Locate the cell with the specified text and output its [x, y] center coordinate. 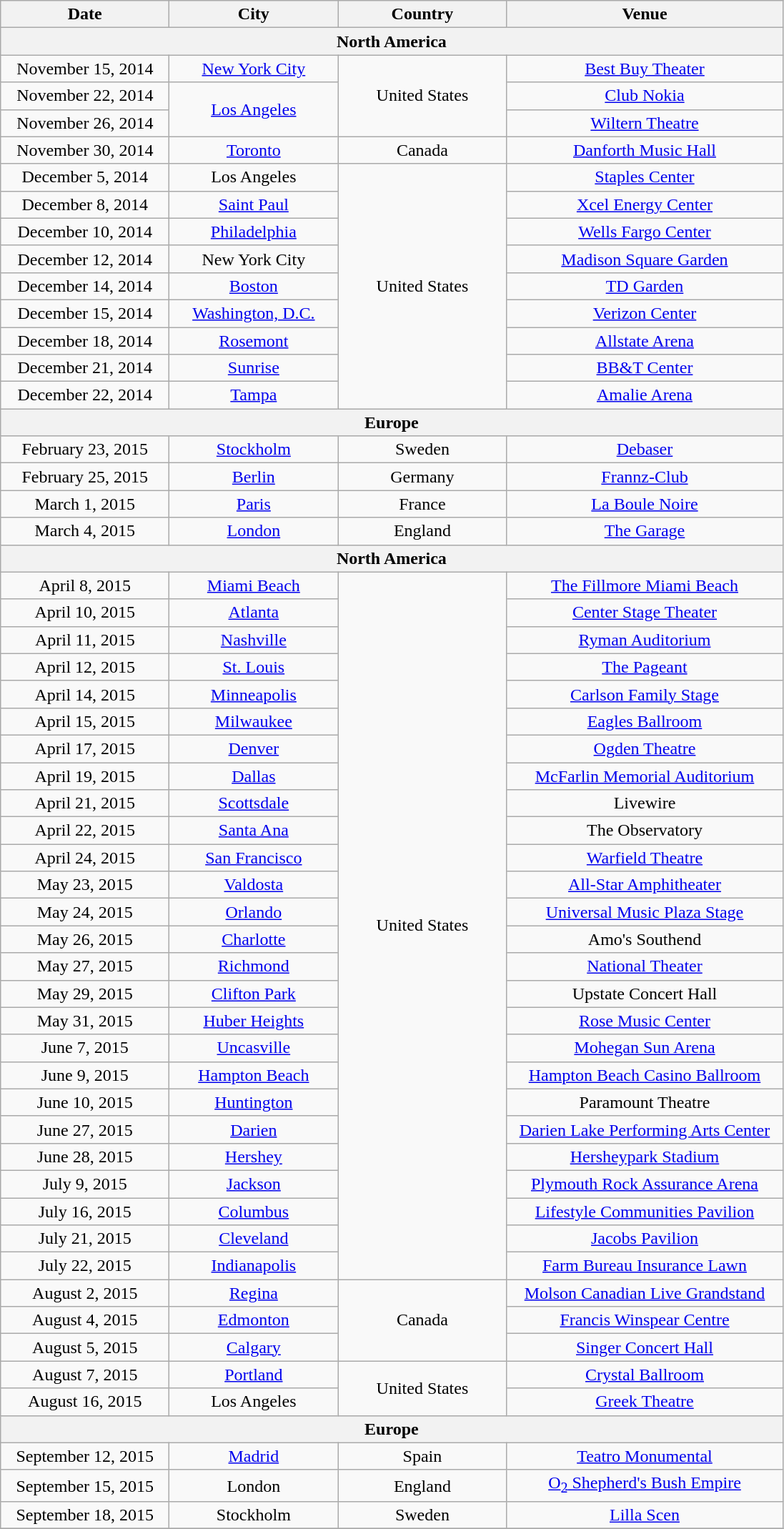
April 22, 2015 [85, 831]
March 1, 2015 [85, 504]
Date [85, 14]
Denver [254, 748]
April 17, 2015 [85, 748]
May 31, 2015 [85, 1021]
July 21, 2015 [85, 1239]
April 11, 2015 [85, 640]
Greek Theatre [645, 1402]
Miami Beach [254, 585]
Washington, D.C. [254, 313]
Rosemont [254, 341]
Country [422, 14]
Best Buy Theater [645, 69]
Philadelphia [254, 232]
June 10, 2015 [85, 1102]
Tampa [254, 395]
National Theater [645, 966]
Eagles Ballroom [645, 721]
December 12, 2014 [85, 259]
December 5, 2014 [85, 177]
Scottsdale [254, 803]
Spain [422, 1456]
Hersheypark Stadium [645, 1157]
June 7, 2015 [85, 1048]
Venue [645, 14]
August 7, 2015 [85, 1375]
September 12, 2015 [85, 1456]
June 27, 2015 [85, 1129]
Saint Paul [254, 204]
December 14, 2014 [85, 286]
April 14, 2015 [85, 694]
Orlando [254, 912]
Huber Heights [254, 1021]
August 5, 2015 [85, 1347]
Dallas [254, 776]
Uncasville [254, 1048]
December 18, 2014 [85, 341]
Center Stage Theater [645, 613]
August 2, 2015 [85, 1293]
Debaser [645, 450]
April 10, 2015 [85, 613]
Ryman Auditorium [645, 640]
Minneapolis [254, 694]
BB&T Center [645, 368]
June 9, 2015 [85, 1075]
Molson Canadian Live Grandstand [645, 1293]
Berlin [254, 477]
November 22, 2014 [85, 96]
July 22, 2015 [85, 1266]
November 26, 2014 [85, 123]
Nashville [254, 640]
Atlanta [254, 613]
Santa Ana [254, 831]
Danforth Music Hall [645, 150]
December 10, 2014 [85, 232]
December 21, 2014 [85, 368]
April 21, 2015 [85, 803]
September 18, 2015 [85, 1515]
Milwaukee [254, 721]
April 15, 2015 [85, 721]
City [254, 14]
Wells Fargo Center [645, 232]
Charlotte [254, 939]
February 23, 2015 [85, 450]
Upstate Concert Hall [645, 994]
Madison Square Garden [645, 259]
Teatro Monumental [645, 1456]
Plymouth Rock Assurance Arena [645, 1184]
Farm Bureau Insurance Lawn [645, 1266]
France [422, 504]
Universal Music Plaza Stage [645, 912]
Lifestyle Communities Pavilion [645, 1212]
Paramount Theatre [645, 1102]
All-Star Amphitheater [645, 885]
April 19, 2015 [85, 776]
Staples Center [645, 177]
Regina [254, 1293]
February 25, 2015 [85, 477]
Frannz-Club [645, 477]
May 23, 2015 [85, 885]
Portland [254, 1375]
The Fillmore Miami Beach [645, 585]
San Francisco [254, 858]
Mohegan Sun Arena [645, 1048]
December 22, 2014 [85, 395]
Warfield Theatre [645, 858]
Madrid [254, 1456]
Hampton Beach [254, 1075]
Livewire [645, 803]
Allstate Arena [645, 341]
August 16, 2015 [85, 1402]
Edmonton [254, 1320]
O2 Shepherd's Bush Empire [645, 1485]
November 15, 2014 [85, 69]
May 29, 2015 [85, 994]
Ogden Theatre [645, 748]
La Boule Noire [645, 504]
July 9, 2015 [85, 1184]
Indianapolis [254, 1266]
December 8, 2014 [85, 204]
Amo's Southend [645, 939]
Verizon Center [645, 313]
Sunrise [254, 368]
Darien [254, 1129]
Lilla Scen [645, 1515]
September 15, 2015 [85, 1485]
Columbus [254, 1212]
May 26, 2015 [85, 939]
The Observatory [645, 831]
Carlson Family Stage [645, 694]
Darien Lake Performing Arts Center [645, 1129]
Jacobs Pavilion [645, 1239]
Club Nokia [645, 96]
Valdosta [254, 885]
Calgary [254, 1347]
April 24, 2015 [85, 858]
Huntington [254, 1102]
Germany [422, 477]
McFarlin Memorial Auditorium [645, 776]
May 24, 2015 [85, 912]
Toronto [254, 150]
August 4, 2015 [85, 1320]
Singer Concert Hall [645, 1347]
The Pageant [645, 667]
July 16, 2015 [85, 1212]
Jackson [254, 1184]
April 8, 2015 [85, 585]
December 15, 2014 [85, 313]
Rose Music Center [645, 1021]
April 12, 2015 [85, 667]
Boston [254, 286]
Xcel Energy Center [645, 204]
Francis Winspear Centre [645, 1320]
May 27, 2015 [85, 966]
Paris [254, 504]
Hampton Beach Casino Ballroom [645, 1075]
Amalie Arena [645, 395]
Clifton Park [254, 994]
November 30, 2014 [85, 150]
Crystal Ballroom [645, 1375]
Richmond [254, 966]
March 4, 2015 [85, 531]
TD Garden [645, 286]
The Garage [645, 531]
June 28, 2015 [85, 1157]
Wiltern Theatre [645, 123]
St. Louis [254, 667]
Cleveland [254, 1239]
Hershey [254, 1157]
